Identify which cell holds the provided text, then report its (X, Y) central coordinate. 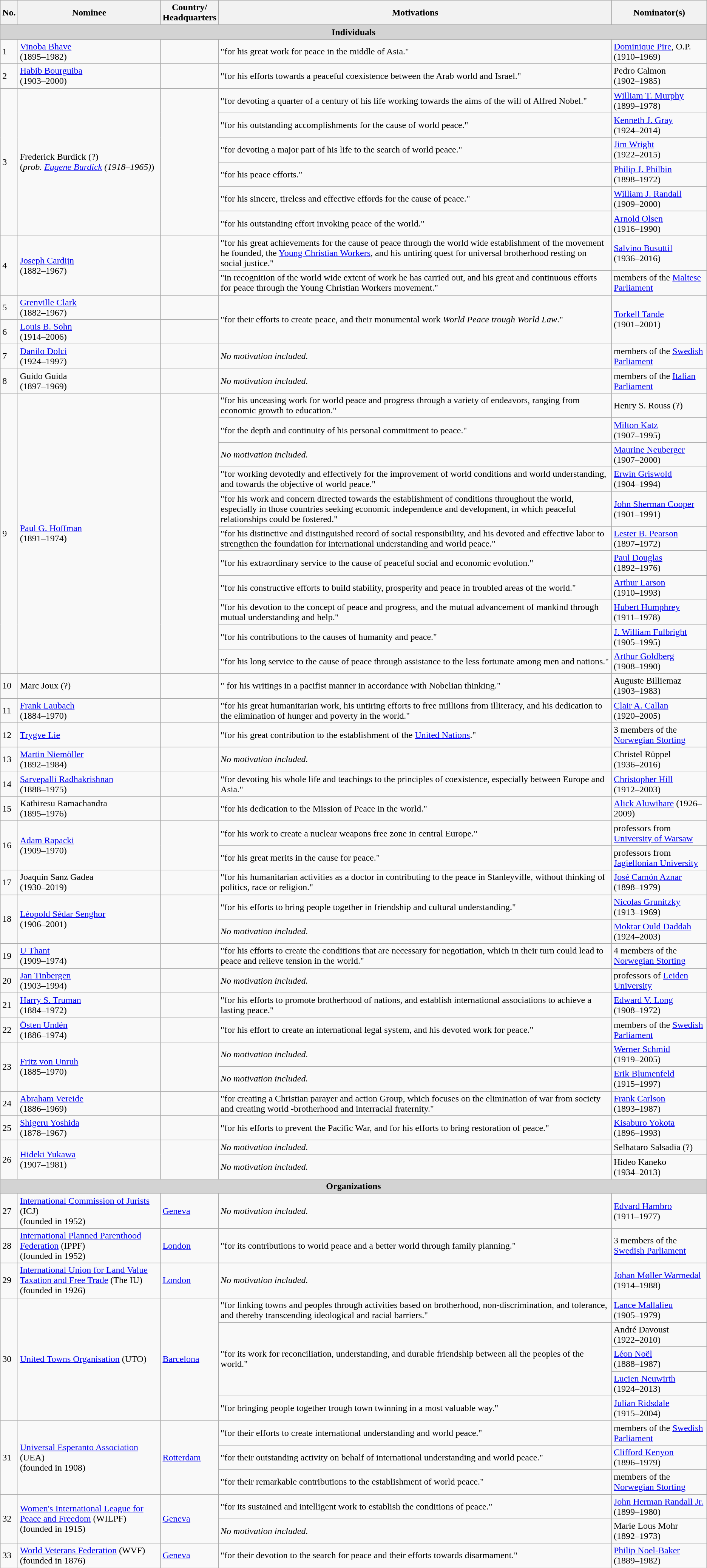
"for their efforts to create peace, and their monumental work World Peace trough World Law." (415, 320)
26 (9, 1160)
"for his efforts to bring people together in friendship and cultural understanding." (415, 907)
Sarvepalli Radhakrishnan (1888–1975) (89, 784)
Salvino Busuttil (1936–2016) (659, 253)
20 (9, 981)
24 (9, 1103)
Arthur Goldberg (1908–1990) (659, 661)
Philip Noel-Baker (1889–1982) (659, 1556)
"for his humanitarian activities as a doctor in contributing to the peace in Stanleyville, without thinking of politics, race or religion." (415, 883)
J. William Fulbright (1905–1995) (659, 636)
"for their remarkable contributions to the establishment of world peace." (415, 1482)
Auguste Billiemaz (1903–1983) (659, 685)
15 (9, 809)
13 (9, 759)
33 (9, 1556)
10 (9, 685)
"for his dedication to the Mission of Peace in the world." (415, 809)
14 (9, 784)
Joaquín Sanz Gadea (1930–2019) (89, 883)
"for his efforts to promote brotherhood of nations, and establish international associations to achieve a lasting peace." (415, 1005)
"for his work to create a nuclear weapons free zone in central Europe." (415, 833)
Clair A. Callan (1920–2005) (659, 710)
"for their efforts to create international understanding and world peace." (415, 1433)
23 (9, 1066)
"for his efforts towards a peaceful coexistence between the Arab world and Israel." (415, 76)
" for his writings in a pacifist manner in accordance with Nobelian thinking." (415, 685)
Erik Blumenfeld (1915–1997) (659, 1079)
Rotterdam (190, 1457)
U Thant (1909–1974) (89, 956)
Vinoba Bhave (1895–1982) (89, 51)
5 (9, 307)
19 (9, 956)
Torkell Tande (1901–2001) (659, 320)
"for his great merits in the cause for peace." (415, 858)
2 (9, 76)
Werner Schmid (1919–2005) (659, 1054)
Jim Wright (1922–2015) (659, 149)
"for his great work for peace in the middle of Asia." (415, 51)
"for his long service to the cause of peace through assistance to the less fortunate among men and nations." (415, 661)
"for the depth and continuity of his personal commitment to peace." (415, 430)
Maurine Neuberger (1907–2000) (659, 454)
Clifford Kenyon (1896–1979) (659, 1457)
"for their outstanding activity on behalf of international understanding and world peace." (415, 1457)
Marc Joux (?) (89, 685)
Individuals (353, 32)
Louis B. Sohn (1914–2006) (89, 332)
"for devoting a quarter of a century of his life working towards the aims of the will of Alfred Nobel." (415, 100)
Nicolas Grunitzky (1913–1969) (659, 907)
"for its work for reconciliation, understanding, and durable friendship between all the peoples of the world." (415, 1359)
Women's International League for Peace and Freedom (WILPF) (founded in 1915) (89, 1519)
professors of Leiden University (659, 981)
Philip J. Philbin (1898–1972) (659, 174)
Christel Rüppel (1936–2016) (659, 759)
members of the Norwegian Storting (659, 1482)
"for their devotion to the search for peace and their efforts towards disarmament." (415, 1556)
Dominique Pire, O.P. (1910–1969) (659, 51)
Paul Douglas (1892–1976) (659, 563)
"for his sincere, tireless and effective effords for the cause of peace." (415, 199)
William T. Murphy (1899–1978) (659, 100)
21 (9, 1005)
12 (9, 735)
Fritz von Unruh (1885–1970) (89, 1066)
Martin Niemöller (1892–1984) (89, 759)
Frederick Burdick (?)(prob. Eugene Burdick (1918–1965)) (89, 162)
International Commission of Jurists (ICJ) (founded in 1952) (89, 1211)
Trygve Lie (89, 735)
Paul G. Hoffman (1891–1974) (89, 534)
Frank Laubach (1884–1970) (89, 710)
Harry S. Truman (1884–1972) (89, 1005)
Motivations (415, 13)
"for devoting a major part of his life to the search of world peace." (415, 149)
Lucien Neuwirth (1924–2013) (659, 1384)
United Towns Organisation (UTO) (89, 1359)
4 (9, 265)
Östen Undén (1886–1974) (89, 1030)
Moktar Ould Daddah (1924–2003) (659, 932)
31 (9, 1457)
Nominee (89, 13)
8 (9, 381)
7 (9, 356)
Organizations (353, 1186)
Grenville Clark (1882–1967) (89, 307)
"for his contributions to the causes of humanity and peace." (415, 636)
Lester B. Pearson (1897–1972) (659, 538)
Hideo Kaneko (1934–2013) (659, 1167)
International Planned Parenthood Federation (IPPF)(founded in 1952) (89, 1246)
"for his great contribution to the establishment of the United Nations." (415, 735)
members of the Italian Parliament (659, 381)
Christopher Hill (1912–2003) (659, 784)
"for his outstanding effort invoking peace of the world." (415, 223)
Hideki Yukawa (1907–1981) (89, 1160)
Guido Guida (1897–1969) (89, 381)
11 (9, 710)
"for his peace efforts." (415, 174)
Kenneth J. Gray (1924–2014) (659, 125)
3 members of the Norwegian Storting (659, 735)
"for his outstanding accomplishments for the cause of world peace." (415, 125)
Edward V. Long (1908–1972) (659, 1005)
16 (9, 846)
Pedro Calmon (1902–1985) (659, 76)
Kathiresu Ramachandra (1895–1976) (89, 809)
John Sherman Cooper (1901–1991) (659, 509)
Arthur Larson (1910–1993) (659, 587)
9 (9, 534)
"for its contributions to world peace and a better world through family planning." (415, 1246)
Henry S. Rouss (?) (659, 405)
6 (9, 332)
25 (9, 1128)
"for his extraordinary service to the cause of peaceful social and economic evolution." (415, 563)
Joseph Cardijn (1882–1967) (89, 265)
Erwin Griswold (1904–1994) (659, 479)
Habib Bourguiba (1903–2000) (89, 76)
"for his effort to create an international legal system, and his devoted work for peace." (415, 1030)
Kisaburo Yokota (1896–1993) (659, 1128)
3 members of the Swedish Parliament (659, 1246)
Milton Katz (1907–1995) (659, 430)
"for devoting his whole life and teachings to the principles of coexistence, especially between Europe and Asia." (415, 784)
"for his constructive efforts to build stability, prosperity and peace in troubled areas of the world." (415, 587)
Lance Mallalieu (1905–1979) (659, 1310)
professors from University of Warsaw (659, 833)
Barcelona (190, 1359)
José Camón Aznar (1898–1979) (659, 883)
"for his devotion to the concept of peace and progress, and the mutual advancement of mankind through mutual understanding and help." (415, 612)
22 (9, 1030)
3 (9, 162)
1 (9, 51)
4 members of the Norwegian Storting (659, 956)
Edvard Hambro (1911–1977) (659, 1211)
Adam Rapacki (1909–1970) (89, 846)
Julian Ridsdale (1915–2004) (659, 1408)
Johan Møller Warmedal (1914–1988) (659, 1280)
Country/Headquarters (190, 13)
"for its sustained and intelligent work to establish the conditions of peace." (415, 1506)
"for working devotedly and effectively for the improvement of world conditions and world understanding, and towards the objective of world peace." (415, 479)
Frank Carlson (1893–1987) (659, 1103)
John Herman Randall Jr. (1899–1980) (659, 1506)
Arnold Olsen (1916–1990) (659, 223)
Alick Aluwihare (1926–2009) (659, 809)
World Veterans Federation (WVF) (founded in 1876) (89, 1556)
29 (9, 1280)
Abraham Vereide (1886–1969) (89, 1103)
André Davoust (1922–2010) (659, 1335)
28 (9, 1246)
Hubert Humphrey (1911–1978) (659, 612)
Léopold Sédar Senghor (1906–2001) (89, 919)
"for his unceasing work for world peace and progress through a variety of endeavors, ranging from economic growth to education." (415, 405)
William J. Randall (1909–2000) (659, 199)
32 (9, 1519)
International Union for Land Value Taxation and Free Trade (The IU)(founded in 1926) (89, 1280)
members of the Maltese Parliament (659, 282)
17 (9, 883)
Jan Tinbergen (1903–1994) (89, 981)
27 (9, 1211)
Léon Noël (1888–1987) (659, 1359)
"for his efforts to prevent the Pacific War, and for his efforts to bring restoration of peace." (415, 1128)
"for bringing people together trough town twinning in a most valuable way." (415, 1408)
30 (9, 1359)
No. (9, 13)
professors from Jagiellonian University (659, 858)
18 (9, 919)
Danilo Dolci (1924–1997) (89, 356)
Selhataro Salsadia (?) (659, 1148)
Nominator(s) (659, 13)
Shigeru Yoshida (1878–1967) (89, 1128)
Universal Esperanto Association (UEA) (founded in 1908) (89, 1457)
Marie Lous Mohr (1892–1973) (659, 1531)
